Locate the cell with the specified text and output its (x, y) center coordinate. 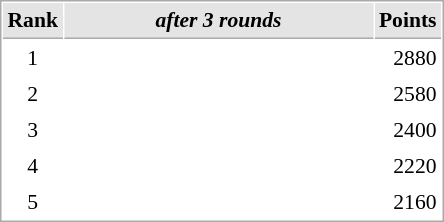
1 (32, 57)
2220 (408, 165)
2 (32, 93)
2580 (408, 93)
3 (32, 129)
Points (408, 21)
Rank (32, 21)
after 3 rounds (218, 21)
4 (32, 165)
2160 (408, 201)
2400 (408, 129)
2880 (408, 57)
5 (32, 201)
